Output the (X, Y) coordinate of the center of the cell containing the given text.  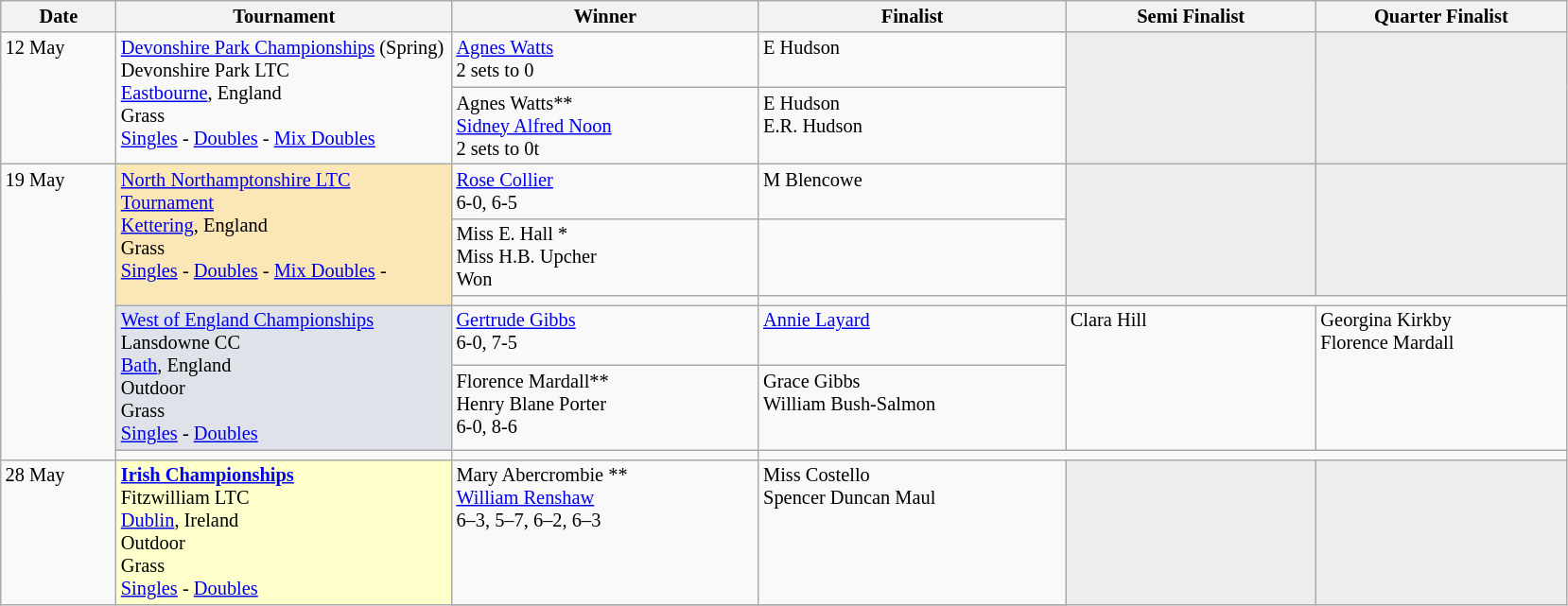
Winner (605, 16)
Devonshire Park Championships (Spring)Devonshire Park LTCEastbourne, England GrassSingles - Doubles - Mix Doubles (284, 98)
12 May (59, 98)
Finalist (912, 16)
Quarter Finalist (1441, 16)
Irish ChampionshipsFitzwilliam LTCDublin, IrelandOutdoorGrassSingles - Doubles (284, 532)
Agnes Watts** Sidney Alfred Noon2 sets to 0t (605, 126)
Tournament (284, 16)
West of England ChampionshipsLansdowne CCBath, EnglandOutdoorGrassSingles - Doubles (284, 377)
Mary Abercrombie ** William Renshaw6–3, 5–7, 6–2, 6–3 (605, 532)
Clara Hill (1192, 377)
M Blencowe (912, 191)
Annie Layard (912, 335)
Date (59, 16)
19 May (59, 311)
Miss Costello Spencer Duncan Maul (912, 532)
Georgina Kirkby Florence Mardall (1441, 377)
Semi Finalist (1192, 16)
Gertrude Gibbs6-0, 7-5 (605, 335)
Florence Mardall** Henry Blane Porter6-0, 8-6 (605, 407)
North Northamptonshire LTC TournamentKettering, EnglandGrassSingles - Doubles - Mix Doubles - (284, 234)
28 May (59, 532)
Agnes Watts2 sets to 0 (605, 60)
Grace Gibbs William Bush-Salmon (912, 407)
Rose Collier 6-0, 6-5 (605, 191)
Miss E. Hall * Miss H.B. UpcherWon (605, 257)
E Hudson E.R. Hudson (912, 126)
E Hudson (912, 60)
